Provide the [X, Y] coordinate of the cell's center where the given text is located.  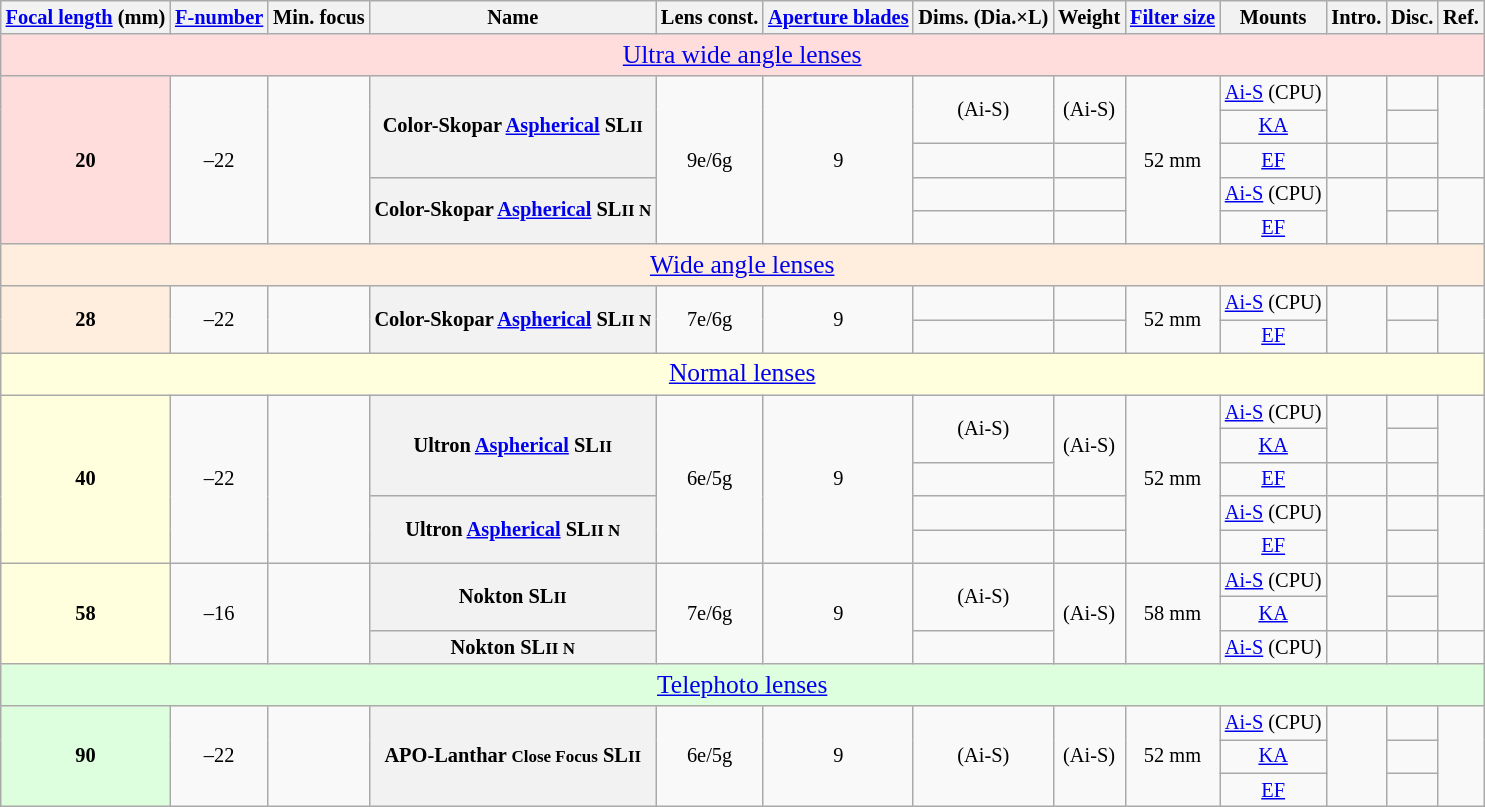
20 [86, 160]
Ref. [1460, 17]
Lens const. [710, 17]
Focal length (mm) [86, 17]
28 [86, 320]
Nokton SLII N [513, 647]
Ultra wide angle lenses [742, 55]
Intro. [1356, 17]
58 mm [1172, 614]
Nokton SLII [513, 596]
Disc. [1412, 17]
Min. focus [318, 17]
F-number [219, 17]
Mounts [1274, 17]
Name [513, 17]
Telephoto lenses [742, 685]
–16 [219, 614]
Weight [1089, 17]
Aperture blades [838, 17]
40 [86, 479]
9e/6g [710, 160]
Ultron Aspherical SLII N [513, 530]
Normal lenses [742, 374]
58 [86, 614]
Ultron Aspherical SLII [513, 446]
Filter size [1172, 17]
Dims. (Dia.×L) [983, 17]
Color-Skopar Aspherical SLII [513, 126]
Wide angle lenses [742, 265]
APO-Lanthar Close Focus SLII [513, 756]
90 [86, 756]
